Find where the given text appears and provide that cell's center as [x, y] coordinate. 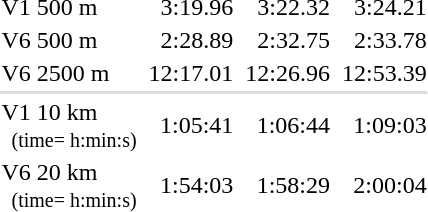
12:17.01 [191, 73]
2:33.78 [384, 40]
1:05:41 [191, 126]
1:09:03 [384, 126]
2:28.89 [191, 40]
1:06:44 [288, 126]
12:26.96 [288, 73]
V1 10 km (time= h:min:s) [69, 126]
V6 500 m [69, 40]
12:53.39 [384, 73]
2:32.75 [288, 40]
V6 2500 m [69, 73]
